Find where the given text appears and provide that cell's center as (x, y) coordinate. 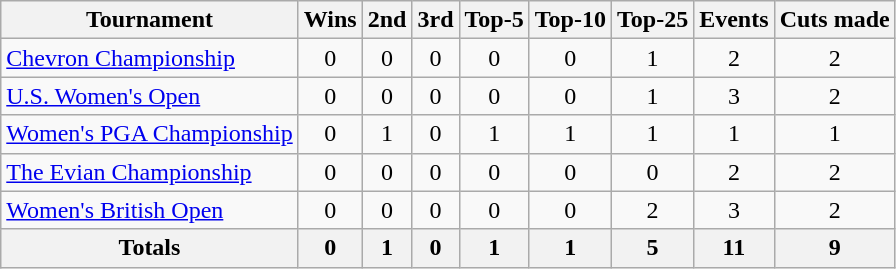
Top-5 (494, 20)
Totals (150, 248)
Tournament (150, 20)
2nd (387, 20)
Wins (330, 20)
Top-25 (652, 20)
The Evian Championship (150, 172)
9 (834, 248)
Events (734, 20)
Top-10 (570, 20)
Chevron Championship (150, 58)
Cuts made (834, 20)
Women's PGA Championship (150, 134)
U.S. Women's Open (150, 96)
Women's British Open (150, 210)
3rd (436, 20)
11 (734, 248)
5 (652, 248)
